Extract the (x, y) coordinate from the center of the cell holding the provided text.  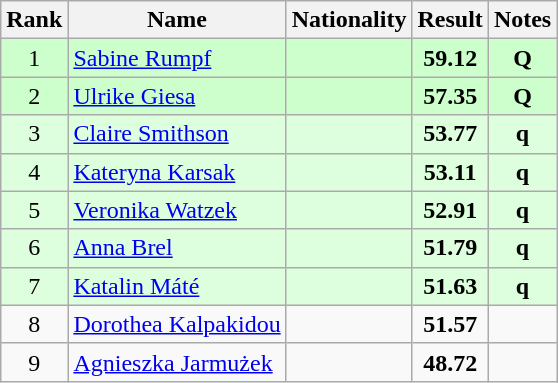
4 (34, 172)
52.91 (450, 210)
57.35 (450, 96)
Kateryna Karsak (177, 172)
53.77 (450, 134)
Name (177, 20)
Anna Brel (177, 248)
Dorothea Kalpakidou (177, 324)
53.11 (450, 172)
Claire Smithson (177, 134)
51.79 (450, 248)
51.57 (450, 324)
Agnieszka Jarmużek (177, 362)
48.72 (450, 362)
Veronika Watzek (177, 210)
Rank (34, 20)
8 (34, 324)
59.12 (450, 58)
2 (34, 96)
51.63 (450, 286)
7 (34, 286)
Nationality (349, 20)
Sabine Rumpf (177, 58)
1 (34, 58)
3 (34, 134)
9 (34, 362)
Katalin Máté (177, 286)
Notes (522, 20)
Ulrike Giesa (177, 96)
Result (450, 20)
5 (34, 210)
6 (34, 248)
